Pinpoint the cell where the given text exists, returning its (X, Y) midpoint coordinate. 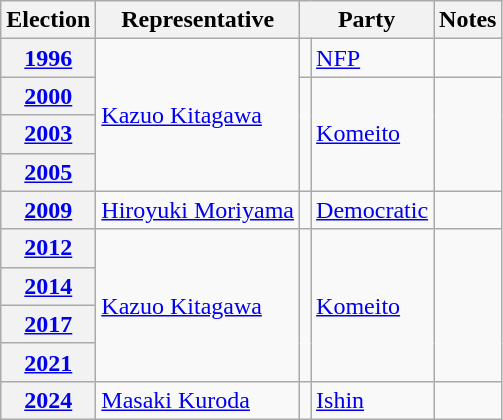
Democratic (372, 210)
2009 (48, 210)
NFP (372, 58)
Hiroyuki Moriyama (198, 210)
2017 (48, 324)
2012 (48, 248)
Masaki Kuroda (198, 400)
Notes (468, 20)
1996 (48, 58)
2000 (48, 96)
2005 (48, 172)
2024 (48, 400)
Ishin (372, 400)
2014 (48, 286)
Party (367, 20)
Representative (198, 20)
2021 (48, 362)
2003 (48, 134)
Election (48, 20)
